Scan for the cell matching the given text and deliver its (X, Y) coordinate at center. 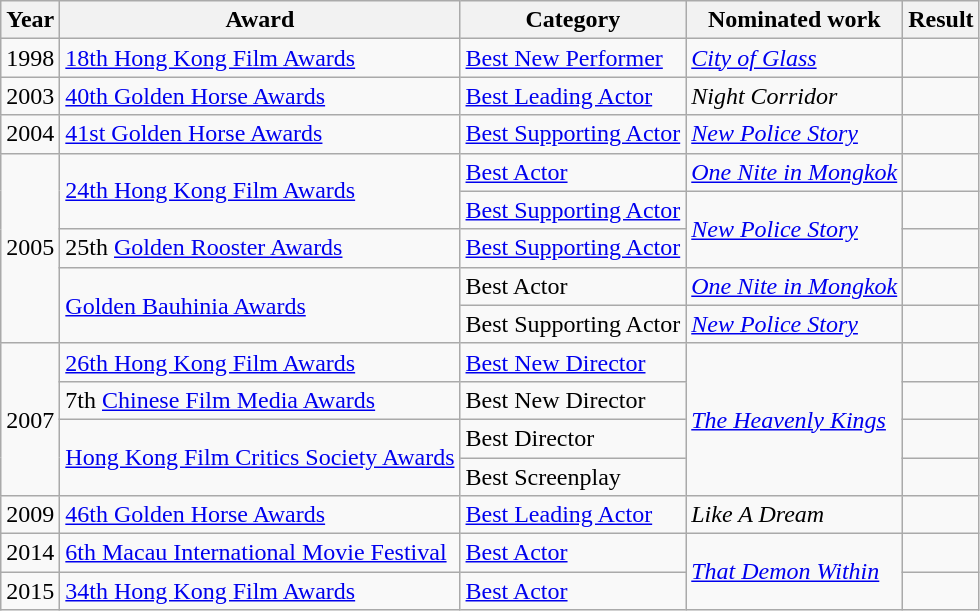
2004 (30, 134)
7th Chinese Film Media Awards (260, 400)
City of Glass (794, 58)
24th Hong Kong Film Awards (260, 191)
The Heavenly Kings (794, 419)
40th Golden Horse Awards (260, 96)
Golden Bauhinia Awards (260, 305)
2014 (30, 553)
Nominated work (794, 20)
Best Screenplay (573, 477)
25th Golden Rooster Awards (260, 248)
Best Director (573, 438)
18th Hong Kong Film Awards (260, 58)
2007 (30, 419)
6th Macau International Movie Festival (260, 553)
2003 (30, 96)
Year (30, 20)
Hong Kong Film Critics Society Awards (260, 457)
34th Hong Kong Film Awards (260, 591)
2005 (30, 248)
1998 (30, 58)
That Demon Within (794, 572)
46th Golden Horse Awards (260, 515)
Like A Dream (794, 515)
Best New Performer (573, 58)
41st Golden Horse Awards (260, 134)
Award (260, 20)
26th Hong Kong Film Awards (260, 362)
2009 (30, 515)
Result (941, 20)
2015 (30, 591)
Category (573, 20)
Night Corridor (794, 96)
